From the cell containing the given text, extract its center point as [X, Y] coordinate. 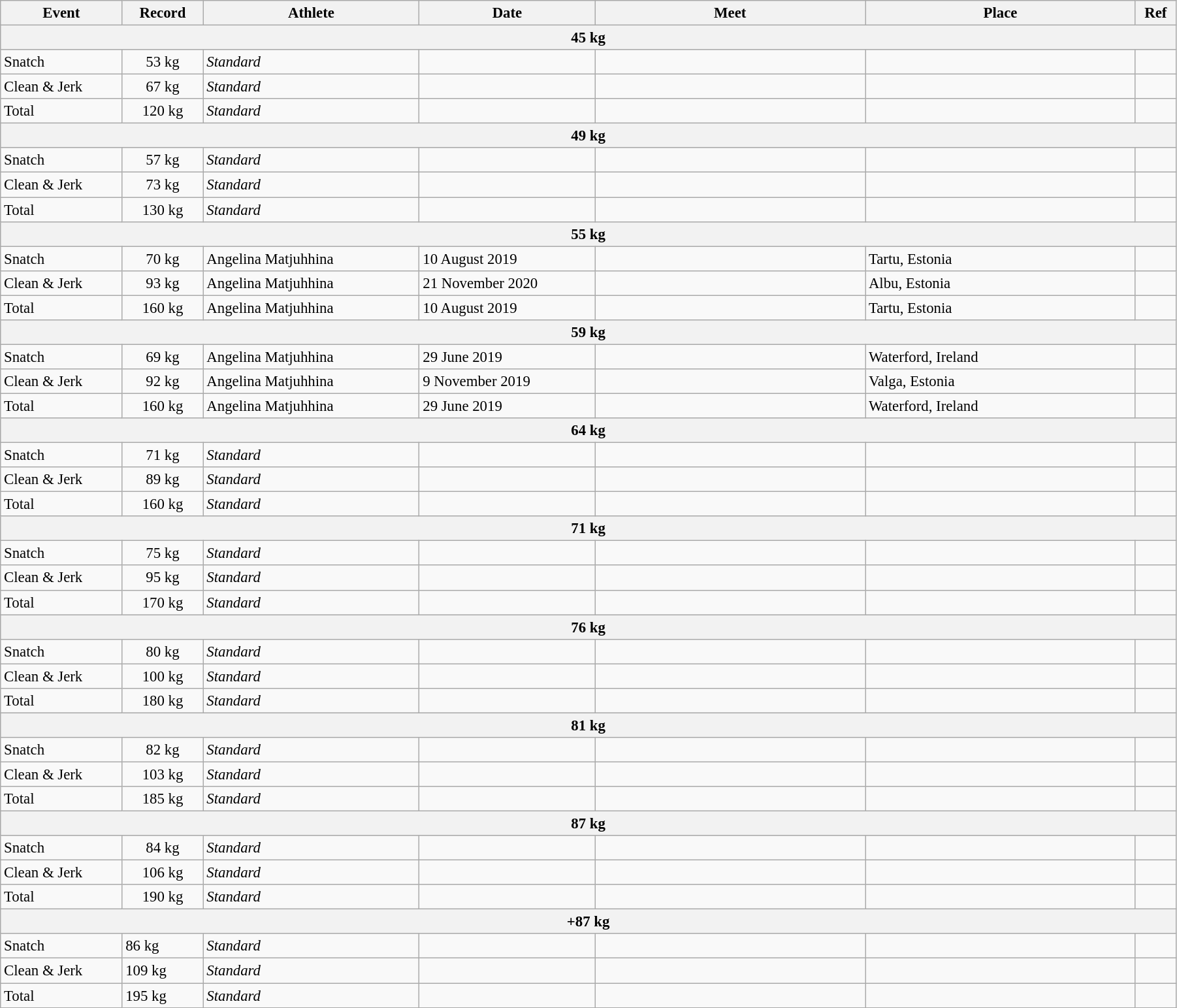
92 kg [163, 382]
81 kg [588, 725]
55 kg [588, 234]
87 kg [588, 824]
89 kg [163, 480]
106 kg [163, 873]
80 kg [163, 651]
Ref [1155, 13]
Date [507, 13]
53 kg [163, 62]
180 kg [163, 701]
Albu, Estonia [1001, 283]
75 kg [163, 553]
Event [61, 13]
109 kg [163, 971]
Record [163, 13]
190 kg [163, 897]
93 kg [163, 283]
Meet [730, 13]
67 kg [163, 87]
49 kg [588, 136]
70 kg [163, 259]
73 kg [163, 185]
82 kg [163, 750]
Athlete [311, 13]
84 kg [163, 848]
9 November 2019 [507, 382]
64 kg [588, 431]
100 kg [163, 676]
130 kg [163, 210]
21 November 2020 [507, 283]
103 kg [163, 774]
76 kg [588, 627]
Valga, Estonia [1001, 382]
Place [1001, 13]
+87 kg [588, 922]
45 kg [588, 38]
170 kg [163, 602]
120 kg [163, 111]
57 kg [163, 160]
86 kg [163, 947]
59 kg [588, 333]
69 kg [163, 357]
95 kg [163, 578]
195 kg [163, 996]
185 kg [163, 799]
